Identify which cell holds the provided text, then report its [x, y] central coordinate. 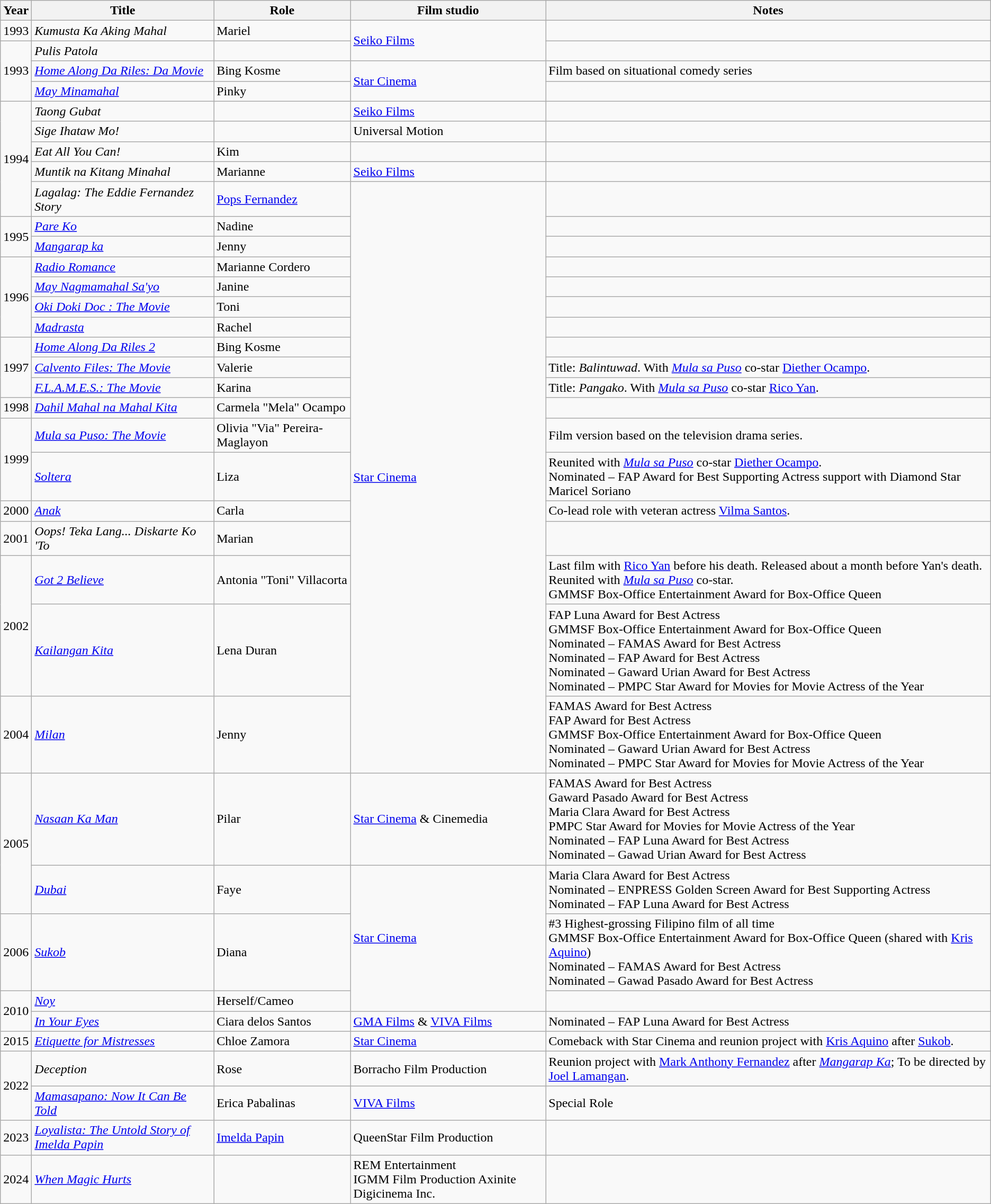
Notes [768, 11]
Special Role [768, 1103]
Carla [282, 511]
Milan [123, 734]
May Nagmamahal Sa'yo [123, 287]
Sige Ihataw Mo! [123, 131]
2001 [16, 538]
Imelda Papin [282, 1137]
Kumusta Ka Aking Mahal [123, 31]
Nominated – FAP Luna Award for Best Actress [768, 1021]
Loyalista: The Untold Story of Imelda Papin [123, 1137]
2002 [16, 626]
2000 [16, 511]
Oops! Teka Lang... Diskarte Ko 'To [123, 538]
Film version based on the television drama series. [768, 435]
Olivia "Via" Pereira-Maglayon [282, 435]
Film studio [448, 11]
Soltera [123, 477]
Radio Romance [123, 266]
Home Along Da Riles 2 [123, 347]
1997 [16, 367]
Year [16, 11]
Universal Motion [448, 131]
Herself/Cameo [282, 1001]
2005 [16, 843]
Reunited with Mula sa Puso co-star Diether Ocampo.Nominated – FAP Award for Best Supporting Actress support with Diamond Star Maricel Soriano [768, 477]
Karina [282, 388]
Sukob [123, 953]
Got 2 Believe [123, 580]
2024 [16, 1179]
Marian [282, 538]
1995 [16, 236]
Lagalag: The Eddie Fernandez Story [123, 199]
Pulis Patola [123, 51]
May Minamahal [123, 91]
Muntik na Kitang Minahal [123, 172]
Co-lead role with veteran actress Vilma Santos. [768, 511]
Lena Duran [282, 650]
Kim [282, 151]
2015 [16, 1041]
Home Along Da Riles: Da Movie [123, 71]
Carmela "Mela" Ocampo [282, 408]
Comeback with Star Cinema and reunion project with Kris Aquino after Sukob. [768, 1041]
Mula sa Puso: The Movie [123, 435]
Title: Pangako. With Mula sa Puso co-star Rico Yan. [768, 388]
Mangarap ka [123, 246]
Title [123, 11]
Film based on situational comedy series [768, 71]
Ciara delos Santos [282, 1021]
Nasaan Ka Man [123, 819]
Dahil Mahal na Mahal Kita [123, 408]
Rachel [282, 327]
Faye [282, 889]
Valerie [282, 367]
When Magic Hurts [123, 1179]
Reunion project with Mark Anthony Fernandez after Mangarap Ka; To be directed by Joel Lamangan. [768, 1068]
Nadine [282, 226]
1999 [16, 460]
Antonia "Toni" Villacorta [282, 580]
Noy [123, 1001]
Pops Fernandez [282, 199]
Liza [282, 477]
Dubai [123, 889]
Marianne Cordero [282, 266]
GMA Films & VIVA Films [448, 1021]
Pilar [282, 819]
Marianne [282, 172]
2004 [16, 734]
VIVA Films [448, 1103]
Calvento Files: The Movie [123, 367]
Chloe Zamora [282, 1041]
Borracho Film Production [448, 1068]
Taong Gubat [123, 111]
Anak [123, 511]
Maria Clara Award for Best ActressNominated – ENPRESS Golden Screen Award for Best Supporting ActressNominated – FAP Luna Award for Best Actress [768, 889]
Madrasta [123, 327]
Mariel [282, 31]
Pare Ko [123, 226]
Eat All You Can! [123, 151]
Diana [282, 953]
2023 [16, 1137]
Title: Balintuwad. With Mula sa Puso co-star Diether Ocampo. [768, 367]
Kailangan Kita [123, 650]
Role [282, 11]
REM EntertainmentIGMM Film Production Axinite Digicinema Inc. [448, 1179]
QueenStar Film Production [448, 1137]
F.L.A.M.E.S.: The Movie [123, 388]
Deception [123, 1068]
1996 [16, 296]
Etiquette for Mistresses [123, 1041]
Pinky [282, 91]
Oki Doki Doc : The Movie [123, 307]
Erica Pabalinas [282, 1103]
1994 [16, 159]
2006 [16, 953]
Rose [282, 1068]
Janine [282, 287]
In Your Eyes [123, 1021]
2022 [16, 1086]
1998 [16, 408]
Toni [282, 307]
2010 [16, 1011]
Mamasapano: Now It Can Be Told [123, 1103]
Star Cinema & Cinemedia [448, 819]
